Determine the (X, Y) coordinate at the center of the cell enclosing the given text.  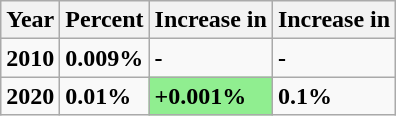
2010 (30, 58)
0.1% (334, 96)
+0.001% (210, 96)
0.009% (104, 58)
Percent (104, 20)
2020 (30, 96)
Year (30, 20)
0.01% (104, 96)
